Locate the cell with the specified text and output its (X, Y) center coordinate. 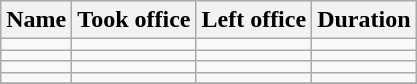
Name (36, 20)
Left office (254, 20)
Duration (364, 20)
Took office (134, 20)
